From the cell containing the given text, extract its center point as (X, Y) coordinate. 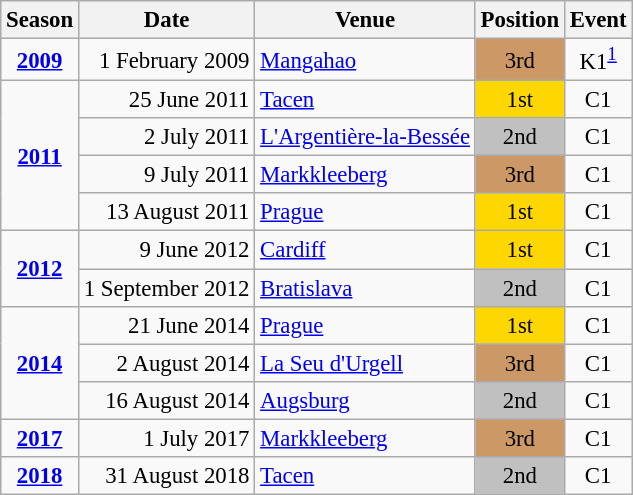
L'Argentière-la-Bessée (365, 137)
K11 (598, 60)
9 July 2011 (166, 175)
16 August 2014 (166, 400)
2011 (40, 156)
Augsburg (365, 400)
2 August 2014 (166, 363)
9 June 2012 (166, 250)
Position (520, 20)
1 September 2012 (166, 288)
13 August 2011 (166, 213)
31 August 2018 (166, 476)
2018 (40, 476)
21 June 2014 (166, 325)
Cardiff (365, 250)
2009 (40, 60)
2012 (40, 268)
2014 (40, 362)
La Seu d'Urgell (365, 363)
1 July 2017 (166, 438)
25 June 2011 (166, 100)
2017 (40, 438)
Venue (365, 20)
Mangahao (365, 60)
Bratislava (365, 288)
Date (166, 20)
1 February 2009 (166, 60)
Season (40, 20)
2 July 2011 (166, 137)
Event (598, 20)
